Locate the cell with the specified text and output its (X, Y) center coordinate. 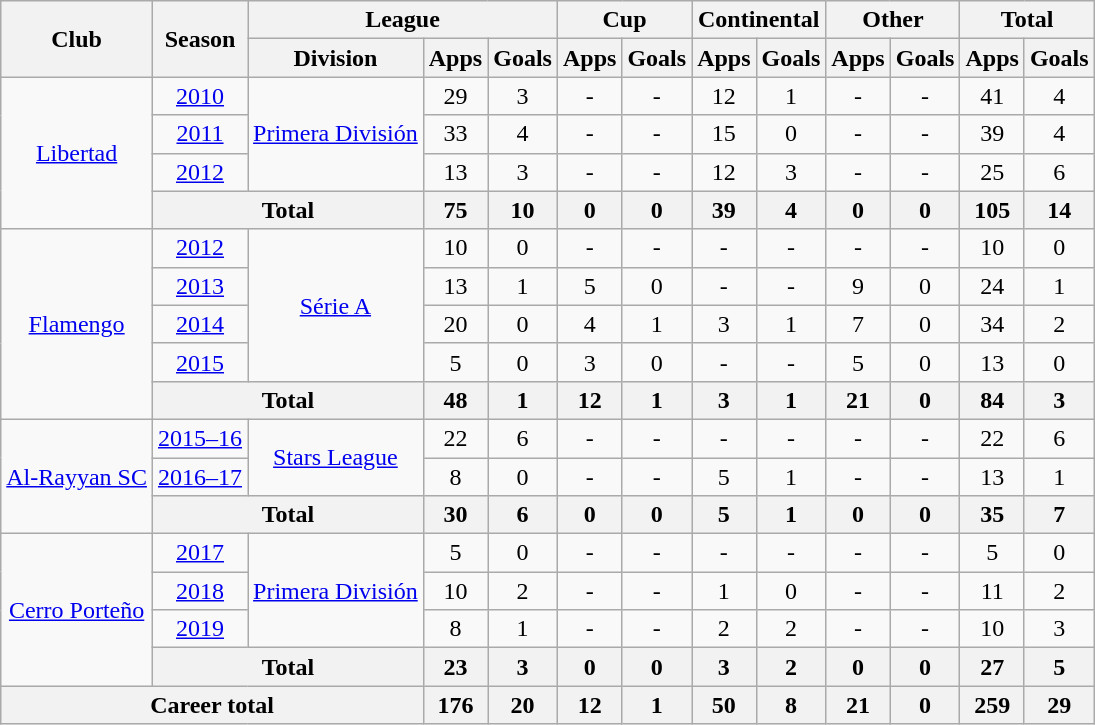
34 (992, 324)
176 (455, 705)
75 (455, 210)
Cerro Porteño (77, 610)
2011 (200, 134)
2013 (200, 286)
2019 (200, 629)
Continental (759, 20)
Stars League (336, 457)
25 (992, 172)
9 (858, 286)
2017 (200, 553)
2016–17 (200, 477)
Cup (624, 20)
30 (455, 515)
23 (455, 667)
Division (336, 58)
League (403, 20)
11 (992, 591)
27 (992, 667)
24 (992, 286)
Season (200, 39)
Other (893, 20)
105 (992, 210)
2010 (200, 96)
2015–16 (200, 438)
15 (724, 134)
Club (77, 39)
Série A (336, 305)
Libertad (77, 153)
2015 (200, 362)
2018 (200, 591)
Career total (212, 705)
Al-Rayyan SC (77, 476)
50 (724, 705)
33 (455, 134)
35 (992, 515)
48 (455, 400)
2014 (200, 324)
14 (1059, 210)
259 (992, 705)
84 (992, 400)
Flamengo (77, 324)
41 (992, 96)
